Provide the (x, y) coordinate of the cell's center where the given text is located.  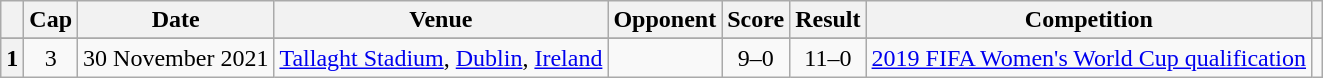
11–0 (828, 58)
Competition (1089, 20)
Tallaght Stadium, Dublin, Ireland (441, 58)
Score (756, 20)
Venue (441, 20)
9–0 (756, 58)
2019 FIFA Women's World Cup qualification (1089, 58)
30 November 2021 (176, 58)
1 (12, 58)
Opponent (665, 20)
Result (828, 20)
Date (176, 20)
3 (51, 58)
Cap (51, 20)
